Find where the given text appears and provide that cell's center as (X, Y) coordinate. 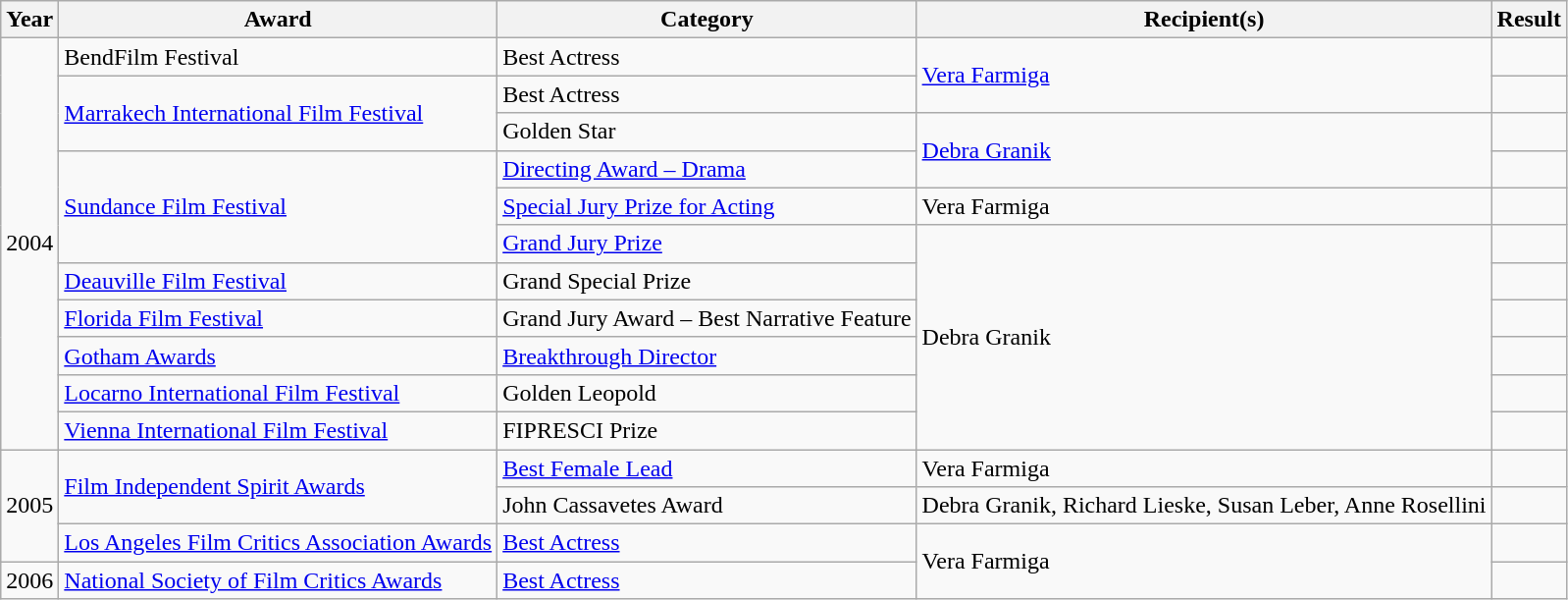
2006 (29, 580)
Los Angeles Film Critics Association Awards (279, 543)
Breakthrough Director (706, 355)
Grand Special Prize (706, 281)
Gotham Awards (279, 355)
Locarno International Film Festival (279, 393)
Best Female Lead (706, 468)
2005 (29, 506)
Debra Granik, Richard Lieske, Susan Leber, Anne Rosellini (1204, 506)
Special Jury Prize for Acting (706, 206)
FIPRESCI Prize (706, 430)
Florida Film Festival (279, 318)
Vienna International Film Festival (279, 430)
John Cassavetes Award (706, 506)
Grand Jury Prize (706, 244)
Golden Leopold (706, 393)
Recipient(s) (1204, 20)
2004 (29, 244)
Directing Award – Drama (706, 169)
National Society of Film Critics Awards (279, 580)
Film Independent Spirit Awards (279, 487)
Category (706, 20)
Grand Jury Award – Best Narrative Feature (706, 318)
BendFilm Festival (279, 57)
Year (29, 20)
Marrakech International Film Festival (279, 113)
Golden Star (706, 132)
Deauville Film Festival (279, 281)
Result (1529, 20)
Award (279, 20)
Sundance Film Festival (279, 206)
